Return [x, y] of the center of cell containing provided text 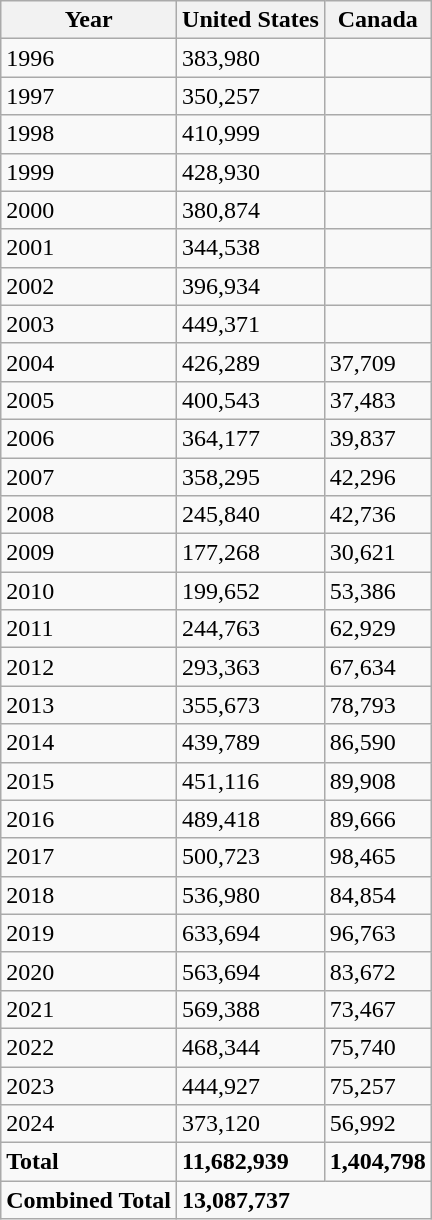
373,120 [251, 1124]
2002 [89, 286]
449,371 [251, 324]
439,789 [251, 743]
2023 [89, 1085]
563,694 [251, 971]
410,999 [251, 134]
2008 [89, 515]
400,543 [251, 400]
199,652 [251, 591]
2022 [89, 1047]
2010 [89, 591]
Canada [378, 20]
96,763 [378, 933]
2009 [89, 553]
2007 [89, 477]
344,538 [251, 248]
444,927 [251, 1085]
293,363 [251, 667]
355,673 [251, 705]
United States [251, 20]
83,672 [378, 971]
536,980 [251, 895]
2024 [89, 1124]
2014 [89, 743]
2006 [89, 438]
42,736 [378, 515]
451,116 [251, 781]
75,740 [378, 1047]
89,666 [378, 819]
Year [89, 20]
2017 [89, 857]
53,386 [378, 591]
1997 [89, 96]
1999 [89, 172]
428,930 [251, 172]
37,483 [378, 400]
1,404,798 [378, 1162]
2016 [89, 819]
2019 [89, 933]
350,257 [251, 96]
633,694 [251, 933]
500,723 [251, 857]
2005 [89, 400]
11,682,939 [251, 1162]
396,934 [251, 286]
569,388 [251, 1009]
39,837 [378, 438]
98,465 [378, 857]
37,709 [378, 362]
62,929 [378, 629]
89,908 [378, 781]
86,590 [378, 743]
2013 [89, 705]
244,763 [251, 629]
1998 [89, 134]
84,854 [378, 895]
2018 [89, 895]
13,087,737 [304, 1200]
2021 [89, 1009]
245,840 [251, 515]
177,268 [251, 553]
426,289 [251, 362]
1996 [89, 58]
468,344 [251, 1047]
Combined Total [89, 1200]
78,793 [378, 705]
364,177 [251, 438]
2000 [89, 210]
358,295 [251, 477]
2011 [89, 629]
42,296 [378, 477]
Total [89, 1162]
2004 [89, 362]
56,992 [378, 1124]
30,621 [378, 553]
73,467 [378, 1009]
67,634 [378, 667]
75,257 [378, 1085]
489,418 [251, 819]
2003 [89, 324]
2020 [89, 971]
2012 [89, 667]
2015 [89, 781]
380,874 [251, 210]
383,980 [251, 58]
2001 [89, 248]
